Detect which cell encompasses the target text, then output its (x, y) center coordinate. 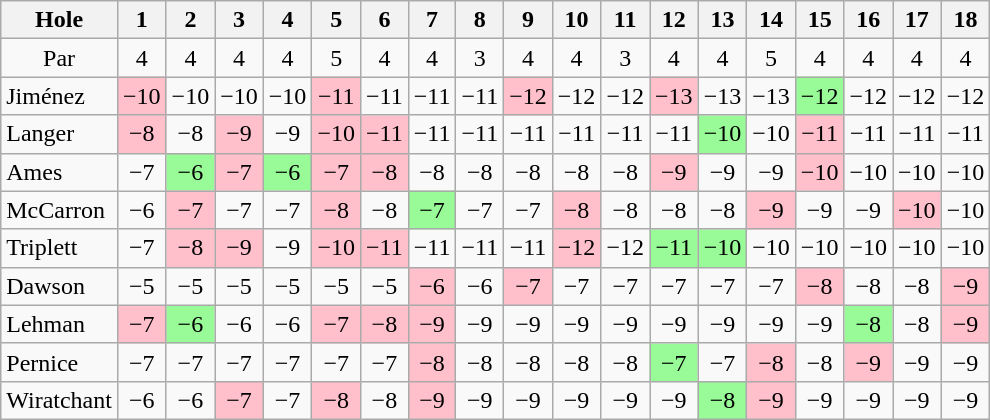
Dawson (60, 286)
Jiménez (60, 96)
Lehman (60, 324)
14 (772, 20)
18 (966, 20)
11 (626, 20)
Wiratchant (60, 400)
12 (674, 20)
1 (142, 20)
10 (576, 20)
2 (190, 20)
9 (528, 20)
McCarron (60, 210)
Hole (60, 20)
15 (820, 20)
17 (918, 20)
Par (60, 58)
Ames (60, 172)
13 (722, 20)
Pernice (60, 362)
Triplett (60, 248)
7 (432, 20)
6 (385, 20)
8 (480, 20)
Langer (60, 134)
16 (868, 20)
